Extract the [X, Y] coordinate from the center of the cell holding the provided text.  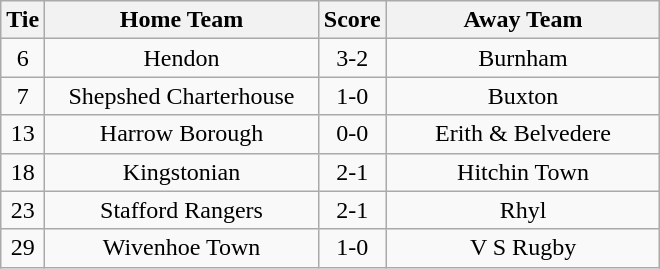
18 [23, 172]
V S Rugby [523, 248]
Stafford Rangers [182, 210]
Burnham [523, 58]
7 [23, 96]
Home Team [182, 20]
Hitchin Town [523, 172]
Harrow Borough [182, 134]
3-2 [352, 58]
Shepshed Charterhouse [182, 96]
Rhyl [523, 210]
Score [352, 20]
13 [23, 134]
Hendon [182, 58]
Buxton [523, 96]
Wivenhoe Town [182, 248]
6 [23, 58]
29 [23, 248]
0-0 [352, 134]
Tie [23, 20]
Away Team [523, 20]
23 [23, 210]
Kingstonian [182, 172]
Erith & Belvedere [523, 134]
